For the text-containing cell, return its midpoint in (X, Y) coordinate format. 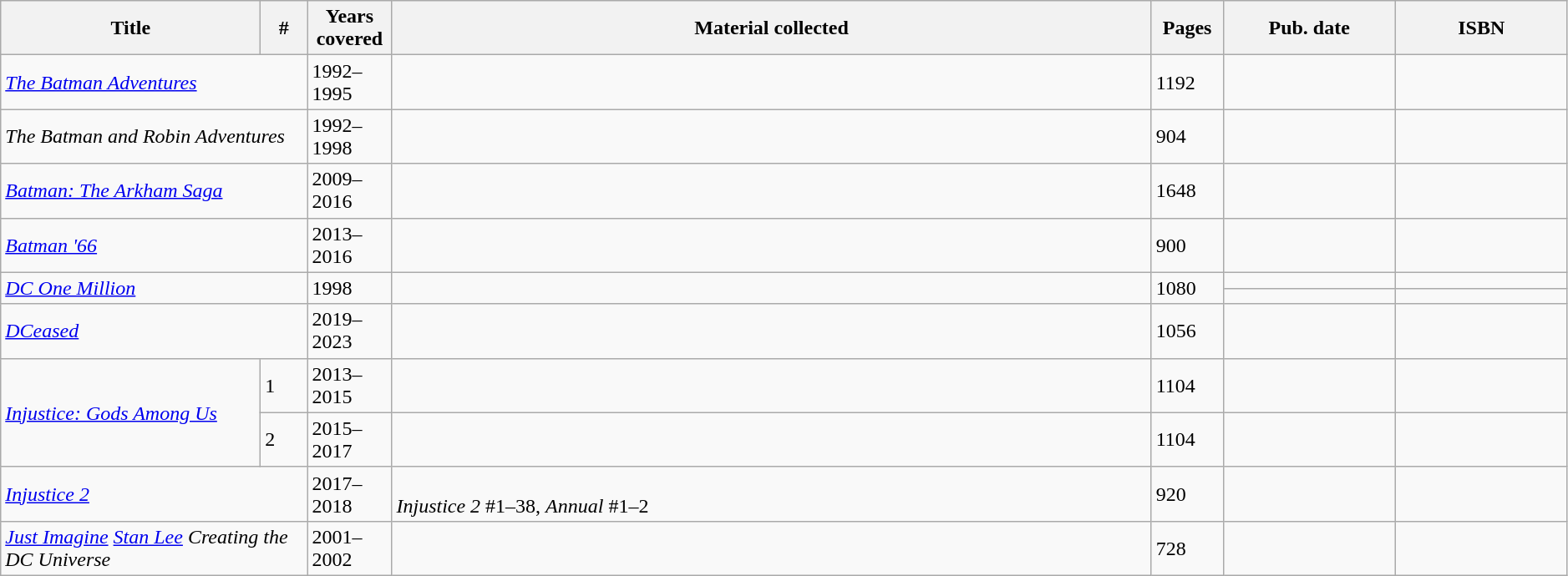
1998 (349, 288)
2009–2016 (349, 190)
# (284, 28)
2 (284, 439)
1056 (1187, 331)
ISBN (1481, 28)
2013–2015 (349, 386)
DCeased (154, 331)
Material collected (772, 28)
Pub. date (1309, 28)
DC One Million (154, 288)
1648 (1187, 190)
920 (1187, 494)
Injustice 2 (154, 494)
Injustice: Gods Among Us (130, 412)
900 (1187, 245)
Just Imagine Stan Lee Creating the DC Universe (154, 548)
The Batman Adventures (154, 82)
Years covered (349, 28)
Pages (1187, 28)
1992–1998 (349, 137)
904 (1187, 137)
Title (130, 28)
728 (1187, 548)
1992–1995 (349, 82)
Batman '66 (154, 245)
The Batman and Robin Adventures (154, 137)
1 (284, 386)
2017–2018 (349, 494)
Batman: The Arkham Saga (154, 190)
1192 (1187, 82)
2015–2017 (349, 439)
2013–2016 (349, 245)
Injustice 2 #1–38, Annual #1–2 (772, 494)
1080 (1187, 288)
2001–2002 (349, 548)
2019–2023 (349, 331)
